Determine the [x, y] coordinate at the center of the cell enclosing the given text.  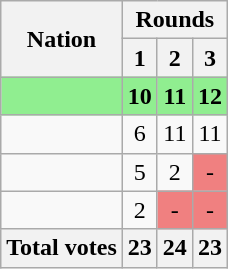
3 [210, 58]
1 [140, 58]
12 [210, 96]
Nation [62, 39]
Total votes [62, 248]
24 [174, 248]
10 [140, 96]
Rounds [174, 20]
5 [140, 172]
6 [140, 134]
